Search for the cell housing the specified text and yield its [x, y] center coordinate. 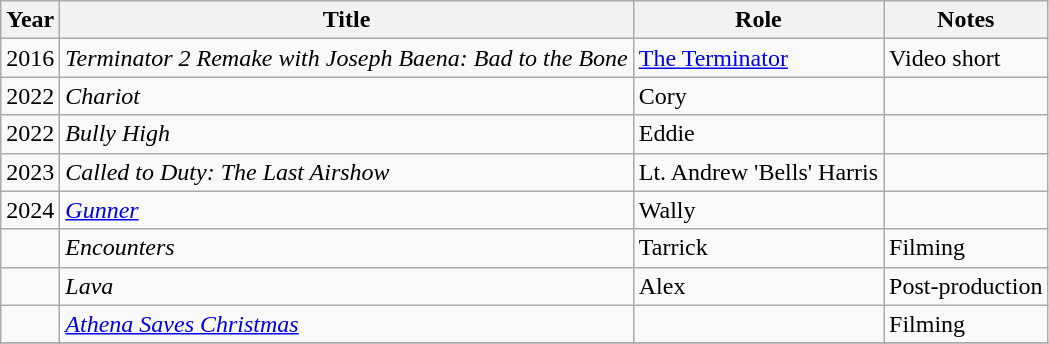
Chariot [346, 96]
Alex [758, 286]
Athena Saves Christmas [346, 324]
Lt. Andrew 'Bells' Harris [758, 172]
Tarrick [758, 248]
Wally [758, 210]
The Terminator [758, 58]
Cory [758, 96]
Lava [346, 286]
Called to Duty: The Last Airshow [346, 172]
Year [30, 20]
Gunner [346, 210]
Role [758, 20]
Eddie [758, 134]
Video short [966, 58]
2023 [30, 172]
Post-production [966, 286]
Bully High [346, 134]
2016 [30, 58]
Encounters [346, 248]
2024 [30, 210]
Title [346, 20]
Terminator 2 Remake with Joseph Baena: Bad to the Bone [346, 58]
Notes [966, 20]
